Find where the given text appears and provide that cell's center as (X, Y) coordinate. 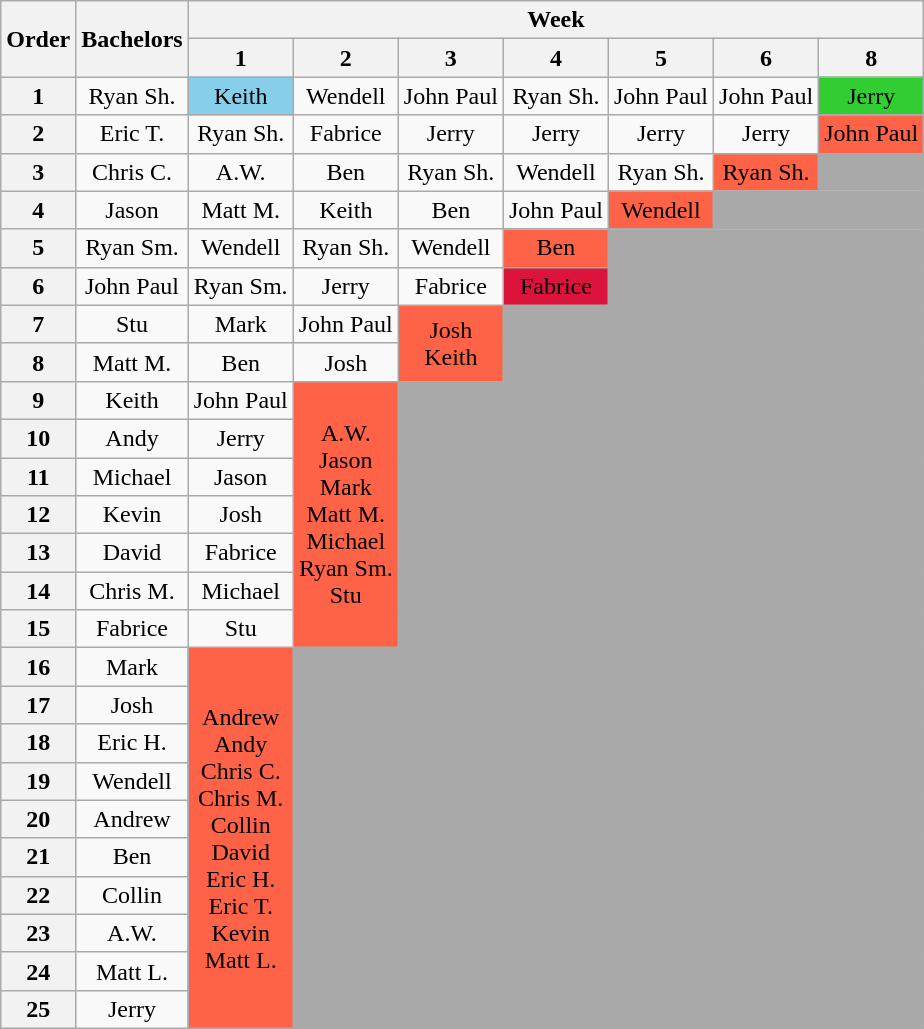
Matt L. (132, 971)
Andy (132, 438)
Chris M. (132, 591)
David (132, 553)
Bachelors (132, 39)
Collin (132, 895)
23 (38, 933)
25 (38, 1009)
22 (38, 895)
Eric H. (132, 743)
10 (38, 438)
11 (38, 477)
AndrewAndyChris C.Chris M.CollinDavidEric H.Eric T.KevinMatt L. (240, 838)
9 (38, 400)
Order (38, 39)
20 (38, 819)
A.W.JasonMarkMatt M.MichaelRyan Sm.Stu (346, 514)
Week (556, 20)
12 (38, 515)
13 (38, 553)
Andrew (132, 819)
14 (38, 591)
JoshKeith (450, 343)
24 (38, 971)
Kevin (132, 515)
16 (38, 667)
19 (38, 781)
18 (38, 743)
Eric T. (132, 134)
15 (38, 629)
7 (38, 324)
Chris C. (132, 172)
17 (38, 705)
21 (38, 857)
